From the cell containing the given text, extract its center point as (x, y) coordinate. 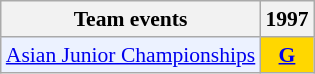
Asian Junior Championships (131, 55)
1997 (286, 19)
G (286, 55)
Team events (131, 19)
